Identify which cell holds the provided text, then report its [X, Y] central coordinate. 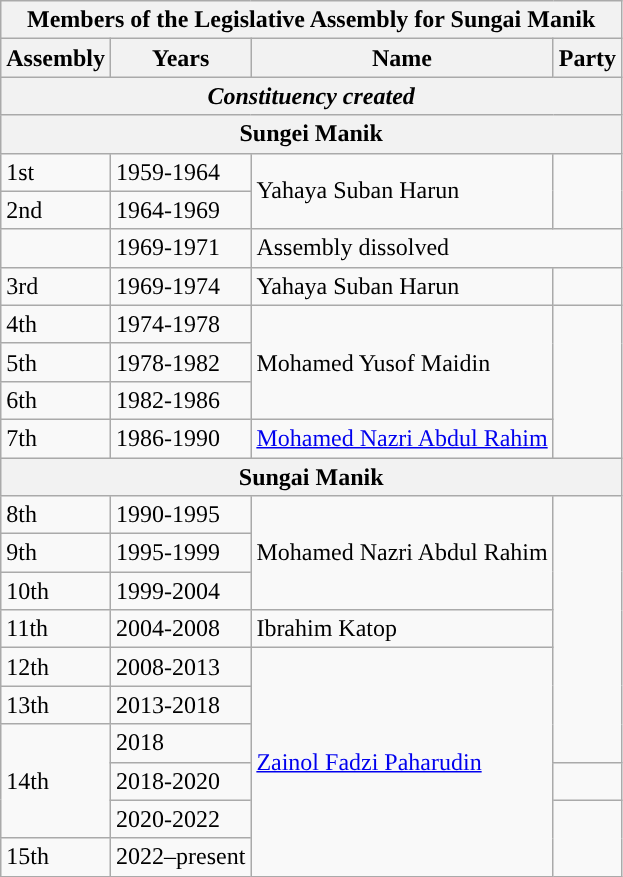
4th [56, 324]
1982-1986 [180, 400]
1978-1982 [180, 362]
1990-1995 [180, 515]
14th [56, 781]
Constituency created [312, 96]
Members of the Legislative Assembly for Sungai Manik [312, 20]
2008-2013 [180, 667]
11th [56, 629]
1999-2004 [180, 591]
Zainol Fadzi Paharudin [402, 762]
2004-2008 [180, 629]
13th [56, 705]
Mohamed Yusof Maidin [402, 362]
1969-1974 [180, 286]
15th [56, 857]
2018 [180, 743]
Sungai Manik [312, 477]
1959-1964 [180, 172]
3rd [56, 286]
1964-1969 [180, 210]
8th [56, 515]
1969-1971 [180, 248]
1995-1999 [180, 553]
12th [56, 667]
Name [402, 58]
7th [56, 438]
2020-2022 [180, 819]
1986-1990 [180, 438]
Party [587, 58]
Assembly [56, 58]
2nd [56, 210]
2018-2020 [180, 781]
Sungei Manik [312, 134]
2022–present [180, 857]
1974-1978 [180, 324]
Assembly dissolved [436, 248]
Ibrahim Katop [402, 629]
Years [180, 58]
9th [56, 553]
1st [56, 172]
10th [56, 591]
5th [56, 362]
6th [56, 400]
2013-2018 [180, 705]
